Search for the cell housing the specified text and yield its (x, y) center coordinate. 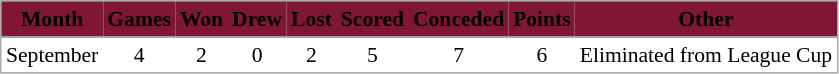
Points (542, 20)
Scored (372, 20)
7 (458, 55)
Lost (312, 20)
5 (372, 55)
6 (542, 55)
4 (140, 55)
Won (201, 20)
0 (258, 55)
Month (52, 20)
Drew (258, 20)
Other (706, 20)
Games (140, 20)
Conceded (458, 20)
Eliminated from League Cup (706, 55)
September (52, 55)
